Pinpoint the cell where the given text exists, returning its (x, y) midpoint coordinate. 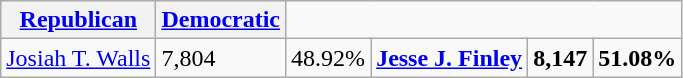
51.08% (638, 58)
Democratic (221, 20)
8,147 (560, 58)
Josiah T. Walls (78, 58)
48.92% (328, 58)
Jesse J. Finley (450, 58)
Republican (78, 20)
7,804 (221, 58)
